Detect which cell encompasses the target text, then output its (X, Y) center coordinate. 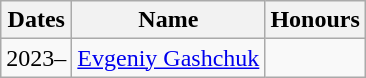
Dates (36, 20)
Evgeniy Gashchuk (168, 58)
Name (168, 20)
2023– (36, 58)
Honours (315, 20)
